Search for the cell housing the specified text and yield its [X, Y] center coordinate. 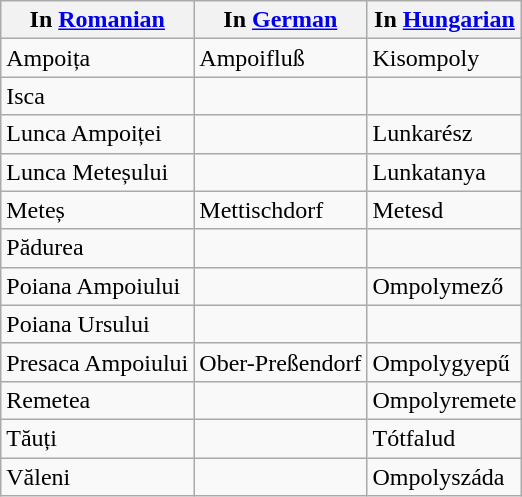
Kisompoly [444, 58]
Lunca Ampoiței [98, 134]
Meteș [98, 210]
Ampoifluß [280, 58]
Poiana Ursului [98, 324]
Ompolyremete [444, 400]
Isca [98, 96]
Mettischdorf [280, 210]
Presaca Ampoiului [98, 362]
Lunkatanya [444, 172]
Tăuți [98, 438]
Lunkarész [444, 134]
Metesd [444, 210]
Remetea [98, 400]
Ompolymező [444, 286]
Pădurea [98, 248]
Lunca Meteșului [98, 172]
Tótfalud [444, 438]
Ampoița [98, 58]
Poiana Ampoiului [98, 286]
Ompolyszáda [444, 477]
Ober-Preßendorf [280, 362]
In Hungarian [444, 20]
Ompolygyepű [444, 362]
In German [280, 20]
Văleni [98, 477]
In Romanian [98, 20]
